Detect which cell encompasses the target text, then output its [x, y] center coordinate. 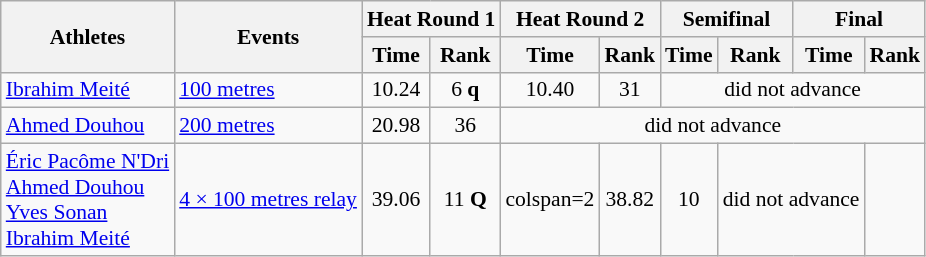
39.06 [396, 200]
38.82 [630, 200]
31 [630, 90]
Éric Pacôme N'DriAhmed DouhouYves SonanIbrahim Meité [88, 200]
20.98 [396, 126]
100 metres [268, 90]
10.24 [396, 90]
Heat Round 1 [431, 19]
10.40 [550, 90]
36 [465, 126]
Events [268, 36]
Athletes [88, 36]
Ibrahim Meité [88, 90]
Ahmed Douhou [88, 126]
200 metres [268, 126]
11 Q [465, 200]
Semifinal [726, 19]
Final [859, 19]
Heat Round 2 [580, 19]
10 [689, 200]
6 q [465, 90]
4 × 100 metres relay [268, 200]
colspan=2 [550, 200]
